Return (x, y) of the center of cell containing provided text 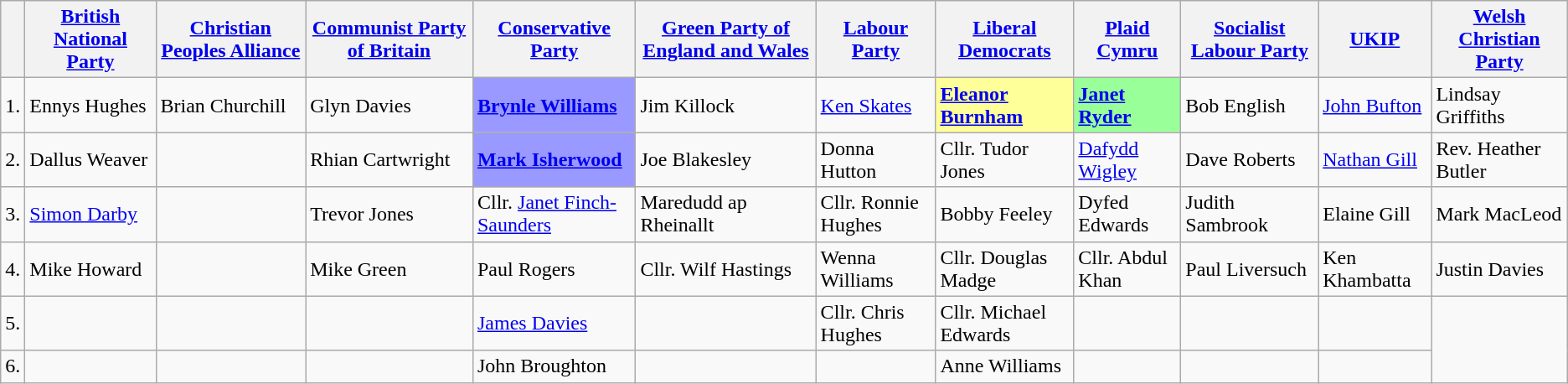
Cllr. Janet Finch-Saunders (554, 215)
Janet Ryder (1127, 106)
Dafydd Wigley (1127, 159)
Cllr. Ronnie Hughes (876, 215)
Liberal Democrats (1005, 39)
Eleanor Burnham (1005, 106)
Ken Skates (876, 106)
Cllr. Michael Edwards (1005, 324)
1. (13, 106)
Mark Isherwood (554, 159)
Mike Green (389, 268)
Christian Peoples Alliance (231, 39)
Cllr. Wilf Hastings (725, 268)
Judith Sambrook (1250, 215)
Trevor Jones (389, 215)
Ennys Hughes (90, 106)
5. (13, 324)
Cllr. Douglas Madge (1005, 268)
Communist Party of Britain (389, 39)
Paul Rogers (554, 268)
Cllr. Tudor Jones (1005, 159)
Rhian Cartwright (389, 159)
Jim Killock (725, 106)
Mark MacLeod (1499, 215)
Mike Howard (90, 268)
Lindsay Griffiths (1499, 106)
3. (13, 215)
UKIP (1375, 39)
Dyfed Edwards (1127, 215)
Elaine Gill (1375, 215)
Green Party of England and Wales (725, 39)
Conservative Party (554, 39)
Ken Khambatta (1375, 268)
Joe Blakesley (725, 159)
Bob English (1250, 106)
Dallus Weaver (90, 159)
British National Party (90, 39)
Donna Hutton (876, 159)
Brian Churchill (231, 106)
Glyn Davies (389, 106)
6. (13, 366)
Welsh Christian Party (1499, 39)
Cllr. Abdul Khan (1127, 268)
Labour Party (876, 39)
Rev. Heather Butler (1499, 159)
Wenna Williams (876, 268)
Maredudd ap Rheinallt (725, 215)
Cllr. Chris Hughes (876, 324)
Justin Davies (1499, 268)
Simon Darby (90, 215)
James Davies (554, 324)
Paul Liversuch (1250, 268)
Dave Roberts (1250, 159)
Nathan Gill (1375, 159)
John Bufton (1375, 106)
Socialist Labour Party (1250, 39)
Anne Williams (1005, 366)
4. (13, 268)
Brynle Williams (554, 106)
John Broughton (554, 366)
Bobby Feeley (1005, 215)
Plaid Cymru (1127, 39)
2. (13, 159)
